Pinpoint the cell where the given text exists, returning its [X, Y] midpoint coordinate. 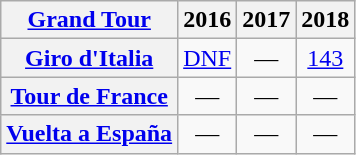
2016 [208, 20]
Vuelta a España [90, 134]
Grand Tour [90, 20]
Giro d'Italia [90, 58]
2018 [326, 20]
143 [326, 58]
2017 [266, 20]
DNF [208, 58]
Tour de France [90, 96]
